Determine the [X, Y] coordinate at the center of the cell enclosing the given text.  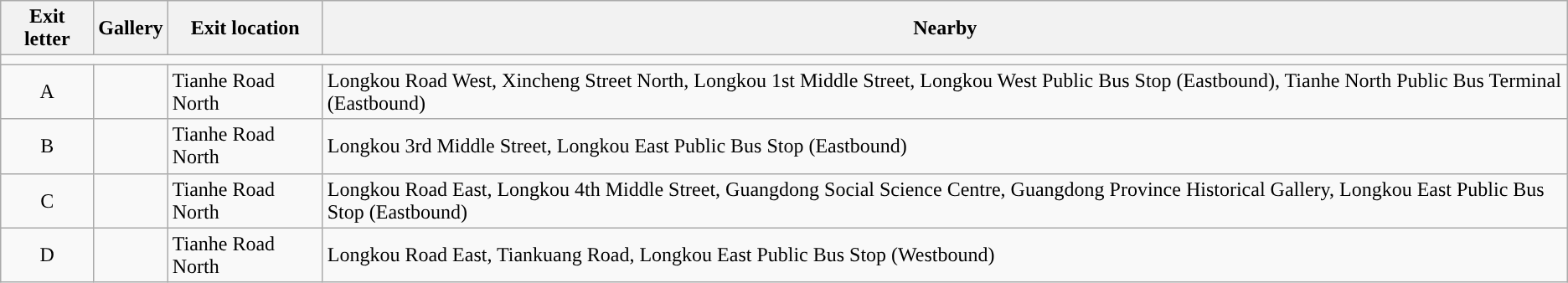
Exit location [245, 28]
Nearby [945, 28]
A [47, 92]
C [47, 201]
B [47, 146]
Gallery [131, 28]
Exit letter [47, 28]
Longkou Road East, Tiankuang Road, Longkou East Public Bus Stop (Westbound) [945, 255]
Longkou 3rd Middle Street, Longkou East Public Bus Stop (Eastbound) [945, 146]
D [47, 255]
